Output the [X, Y] coordinate of the center of the cell containing the given text.  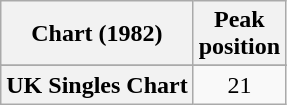
Peakposition [239, 34]
21 [239, 85]
Chart (1982) [97, 34]
UK Singles Chart [97, 85]
